Locate the cell with the specified text and output its [x, y] center coordinate. 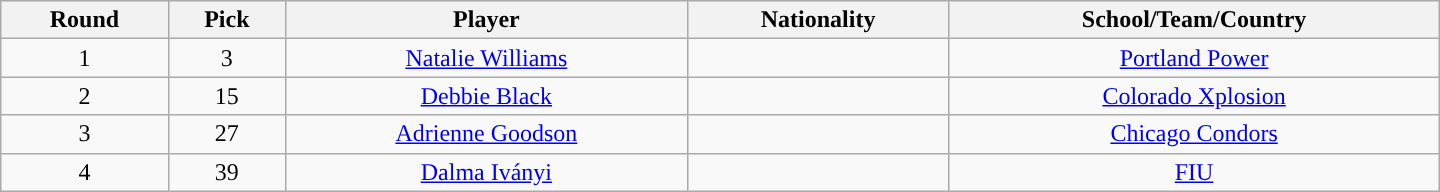
School/Team/Country [1194, 20]
Adrienne Goodson [487, 134]
Nationality [818, 20]
Round [84, 20]
39 [226, 172]
Portland Power [1194, 58]
Debbie Black [487, 96]
Pick [226, 20]
FIU [1194, 172]
Chicago Condors [1194, 134]
4 [84, 172]
Player [487, 20]
1 [84, 58]
15 [226, 96]
Colorado Xplosion [1194, 96]
2 [84, 96]
Natalie Williams [487, 58]
Dalma Iványi [487, 172]
27 [226, 134]
